Return the (x, y) coordinate for the center point of the cell that contains the specified text.  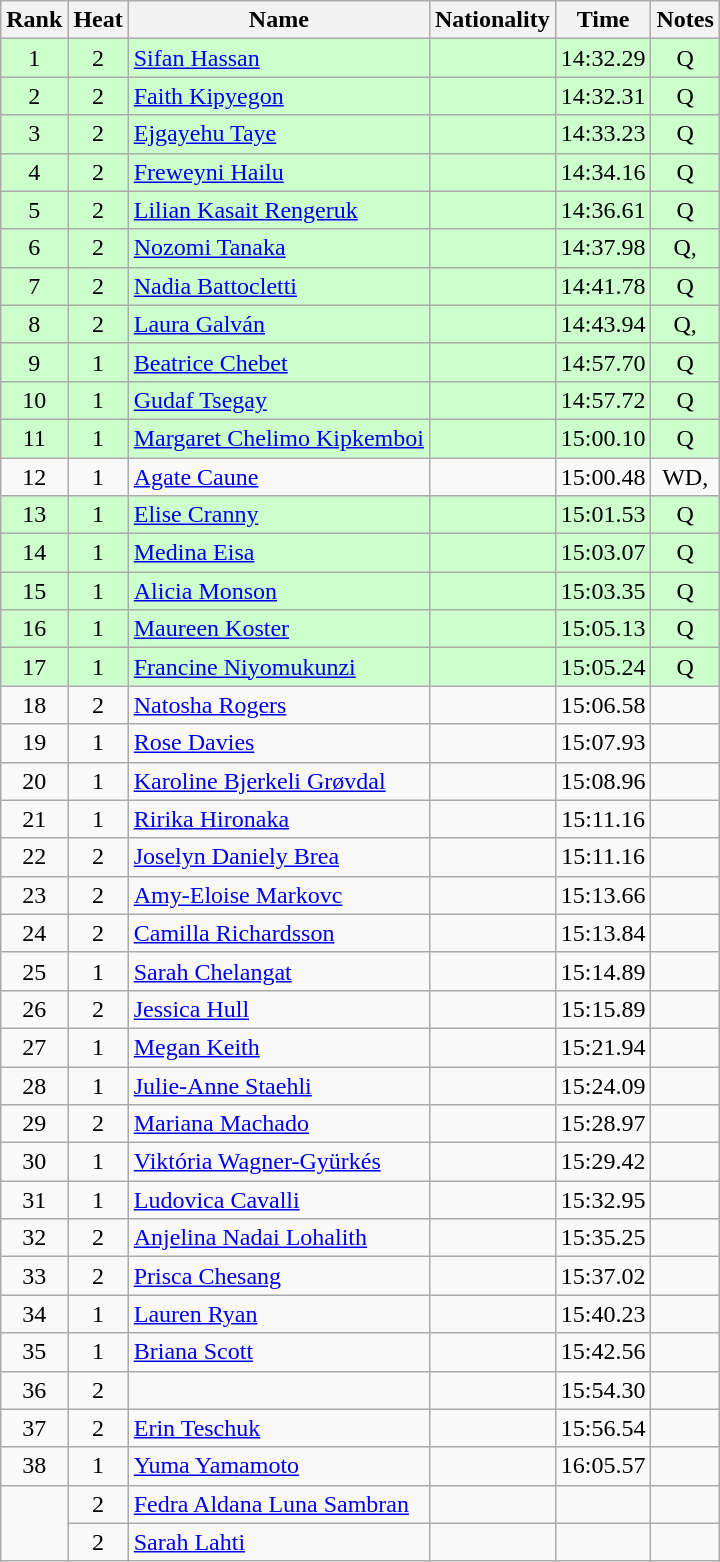
8 (34, 324)
29 (34, 1124)
36 (34, 1390)
Megan Keith (278, 1047)
34 (34, 1314)
Francine Niyomukunzi (278, 667)
Medina Eisa (278, 553)
12 (34, 477)
Briana Scott (278, 1352)
17 (34, 667)
21 (34, 819)
Ludovica Cavalli (278, 1200)
15:54.30 (603, 1390)
Maureen Koster (278, 629)
14:32.29 (603, 58)
15:05.13 (603, 629)
15 (34, 591)
Nadia Battocletti (278, 286)
33 (34, 1276)
6 (34, 248)
Margaret Chelimo Kipkemboi (278, 438)
Nationality (492, 20)
13 (34, 515)
Sarah Chelangat (278, 971)
Camilla Richardsson (278, 933)
14:32.31 (603, 96)
15:28.97 (603, 1124)
15:35.25 (603, 1238)
Lilian Kasait Rengeruk (278, 210)
Amy-Eloise Markovc (278, 895)
15:13.84 (603, 933)
15:15.89 (603, 1009)
Natosha Rogers (278, 705)
25 (34, 971)
28 (34, 1085)
Nozomi Tanaka (278, 248)
Rose Davies (278, 743)
Rank (34, 20)
22 (34, 857)
32 (34, 1238)
14:33.23 (603, 134)
Faith Kipyegon (278, 96)
Sifan Hassan (278, 58)
15:03.07 (603, 553)
15:56.54 (603, 1428)
23 (34, 895)
38 (34, 1466)
Name (278, 20)
16:05.57 (603, 1466)
5 (34, 210)
4 (34, 172)
19 (34, 743)
15:07.93 (603, 743)
Sarah Lahti (278, 1542)
14:34.16 (603, 172)
Karoline Bjerkeli Grøvdal (278, 781)
Ririka Hironaka (278, 819)
Fedra Aldana Luna Sambran (278, 1504)
15:13.66 (603, 895)
14:43.94 (603, 324)
Erin Teschuk (278, 1428)
10 (34, 400)
Lauren Ryan (278, 1314)
15:29.42 (603, 1162)
14:41.78 (603, 286)
14:36.61 (603, 210)
15:01.53 (603, 515)
Joselyn Daniely Brea (278, 857)
Ejgayehu Taye (278, 134)
Beatrice Chebet (278, 362)
Julie-Anne Staehli (278, 1085)
14 (34, 553)
Anjelina Nadai Lohalith (278, 1238)
WD, (685, 477)
27 (34, 1047)
20 (34, 781)
Time (603, 20)
Laura Galván (278, 324)
9 (34, 362)
15:42.56 (603, 1352)
35 (34, 1352)
30 (34, 1162)
16 (34, 629)
15:37.02 (603, 1276)
11 (34, 438)
Elise Cranny (278, 515)
Prisca Chesang (278, 1276)
15:05.24 (603, 667)
26 (34, 1009)
15:08.96 (603, 781)
7 (34, 286)
Gudaf Tsegay (278, 400)
15:32.95 (603, 1200)
Heat (98, 20)
15:06.58 (603, 705)
15:14.89 (603, 971)
Agate Caune (278, 477)
Mariana Machado (278, 1124)
15:24.09 (603, 1085)
Yuma Yamamoto (278, 1466)
Viktória Wagner-Gyürkés (278, 1162)
31 (34, 1200)
15:03.35 (603, 591)
37 (34, 1428)
18 (34, 705)
Freweyni Hailu (278, 172)
15:40.23 (603, 1314)
24 (34, 933)
15:21.94 (603, 1047)
14:57.70 (603, 362)
15:00.48 (603, 477)
Notes (685, 20)
3 (34, 134)
14:57.72 (603, 400)
Jessica Hull (278, 1009)
Alicia Monson (278, 591)
14:37.98 (603, 248)
15:00.10 (603, 438)
